For the text-containing cell, return its midpoint in (X, Y) coordinate format. 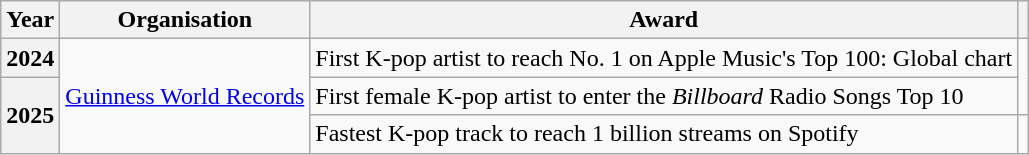
Fastest K-pop track to reach 1 billion streams on Spotify (664, 134)
2024 (30, 58)
Year (30, 20)
Award (664, 20)
2025 (30, 115)
First K-pop artist to reach No. 1 on Apple Music's Top 100: Global chart (664, 58)
Guinness World Records (185, 96)
Organisation (185, 20)
First female K-pop artist to enter the Billboard Radio Songs Top 10 (664, 96)
